For the text-containing cell, return its midpoint in [x, y] coordinate format. 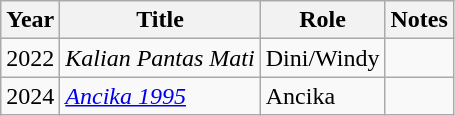
2024 [30, 96]
2022 [30, 58]
Title [160, 20]
Dini/Windy [322, 58]
Ancika [322, 96]
Role [322, 20]
Notes [419, 20]
Ancika 1995 [160, 96]
Year [30, 20]
Kalian Pantas Mati [160, 58]
